For the text-containing cell, return its midpoint in (X, Y) coordinate format. 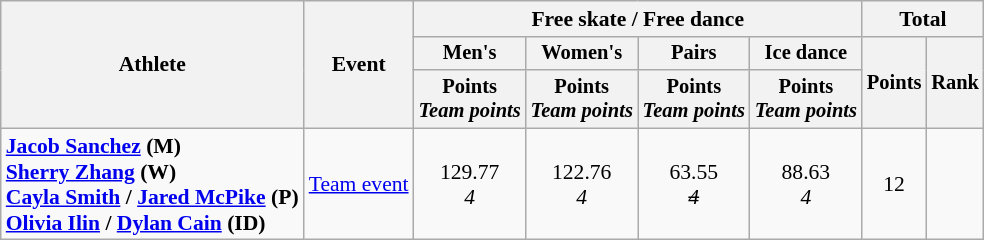
Ice dance (806, 54)
Total (923, 19)
Athlete (152, 64)
88.634 (806, 184)
Free skate / Free dance (638, 19)
122.764 (582, 184)
Event (359, 64)
63.554 (694, 184)
12 (894, 184)
Men's (470, 54)
Women's (582, 54)
Rank (955, 82)
Pairs (694, 54)
Points (894, 82)
129.774 (470, 184)
Jacob Sanchez (M)Sherry Zhang (W)Cayla Smith / Jared McPike (P)Olivia Ilin / Dylan Cain (ID) (152, 184)
Team event (359, 184)
